From the cell containing the given text, extract its center point as [x, y] coordinate. 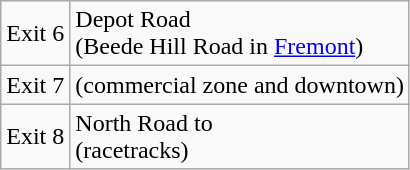
Exit 7 [36, 85]
Exit 6 [36, 34]
Exit 8 [36, 136]
(commercial zone and downtown) [240, 85]
North Road to (racetracks) [240, 136]
Depot Road(Beede Hill Road in Fremont) [240, 34]
